Determine the [X, Y] coordinate at the center of the cell enclosing the given text.  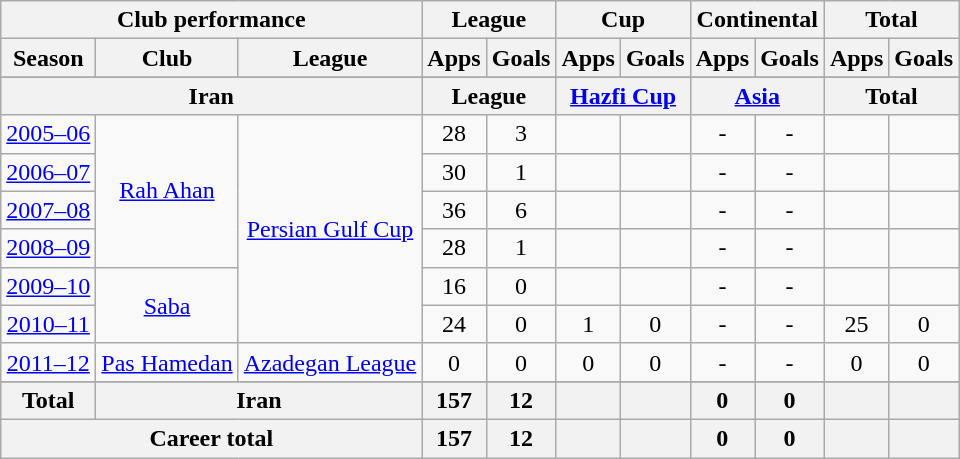
16 [454, 286]
2005–06 [48, 134]
30 [454, 172]
Club [167, 58]
2009–10 [48, 286]
2007–08 [48, 210]
6 [521, 210]
36 [454, 210]
3 [521, 134]
Saba [167, 305]
Pas Hamedan [167, 362]
Career total [212, 438]
2008–09 [48, 248]
Hazfi Cup [623, 96]
Continental [757, 20]
Season [48, 58]
Asia [757, 96]
Cup [623, 20]
24 [454, 324]
25 [856, 324]
Club performance [212, 20]
2010–11 [48, 324]
Rah Ahan [167, 191]
2011–12 [48, 362]
Persian Gulf Cup [330, 229]
Azadegan League [330, 362]
2006–07 [48, 172]
